Provide the [X, Y] coordinate of the cell's center where the given text is located.  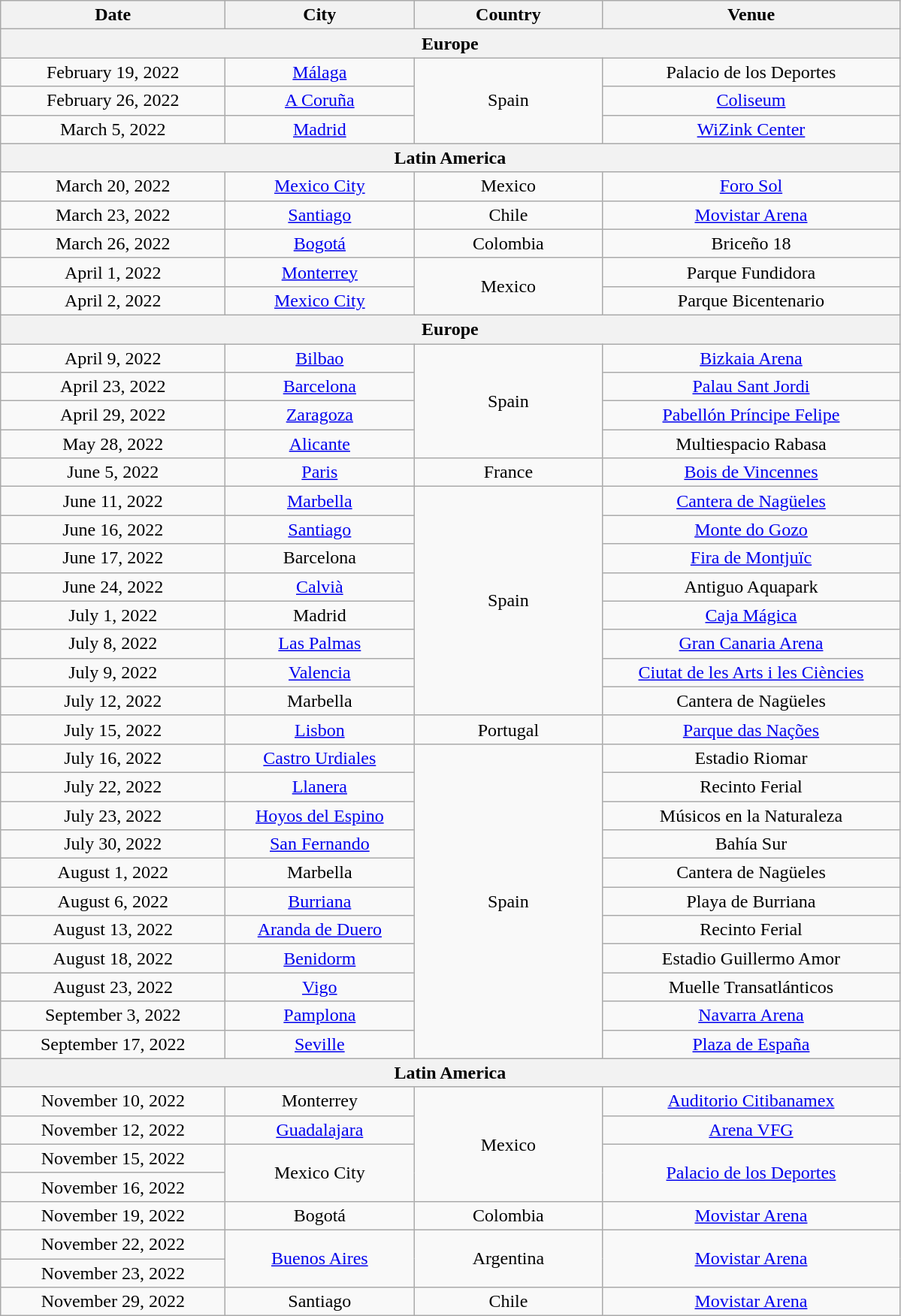
Buenos Aires [320, 1258]
Date [113, 15]
Zaragoza [320, 415]
June 5, 2022 [113, 472]
July 15, 2022 [113, 729]
Bilbao [320, 358]
August 18, 2022 [113, 958]
Aranda de Duero [320, 930]
April 1, 2022 [113, 272]
July 16, 2022 [113, 758]
Ciutat de les Arts i les Ciències [751, 672]
November 22, 2022 [113, 1244]
Alicante [320, 444]
Seville [320, 1044]
Playa de Burriana [751, 901]
March 23, 2022 [113, 215]
May 28, 2022 [113, 444]
Auditorio Citibanamex [751, 1101]
Bahía Sur [751, 844]
July 9, 2022 [113, 672]
Hoyos del Espino [320, 815]
April 29, 2022 [113, 415]
Parque Fundidora [751, 272]
France [508, 472]
Fira de Montjuïc [751, 558]
July 30, 2022 [113, 844]
Paris [320, 472]
November 23, 2022 [113, 1273]
Coliseum [751, 101]
Multiespacio Rabasa [751, 444]
March 5, 2022 [113, 129]
Castro Urdiales [320, 758]
February 26, 2022 [113, 101]
April 2, 2022 [113, 300]
November 15, 2022 [113, 1158]
August 13, 2022 [113, 930]
March 26, 2022 [113, 243]
July 8, 2022 [113, 644]
City [320, 15]
July 1, 2022 [113, 615]
Estadio Riomar [751, 758]
Antiguo Aquapark [751, 587]
August 6, 2022 [113, 901]
Briceño 18 [751, 243]
WiZink Center [751, 129]
April 9, 2022 [113, 358]
Pamplona [320, 1016]
Muelle Transatlánticos [751, 987]
June 11, 2022 [113, 501]
Bois de Vincennes [751, 472]
Las Palmas [320, 644]
Benidorm [320, 958]
Argentina [508, 1258]
Parque das Nações [751, 729]
November 29, 2022 [113, 1302]
Foro Sol [751, 186]
Monte do Gozo [751, 530]
April 23, 2022 [113, 387]
Pabellón Príncipe Felipe [751, 415]
Plaza de España [751, 1044]
Country [508, 15]
Parque Bicentenario [751, 300]
Calvià [320, 587]
Lisbon [320, 729]
Vigo [320, 987]
Málaga [320, 72]
November 16, 2022 [113, 1187]
November 10, 2022 [113, 1101]
Portugal [508, 729]
August 23, 2022 [113, 987]
Arena VFG [751, 1130]
June 24, 2022 [113, 587]
Llanera [320, 786]
July 22, 2022 [113, 786]
Músicos en la Naturaleza [751, 815]
September 3, 2022 [113, 1016]
Bizkaia Arena [751, 358]
September 17, 2022 [113, 1044]
Navarra Arena [751, 1016]
November 12, 2022 [113, 1130]
June 16, 2022 [113, 530]
February 19, 2022 [113, 72]
Guadalajara [320, 1130]
November 19, 2022 [113, 1215]
July 12, 2022 [113, 701]
San Fernando [320, 844]
A Coruña [320, 101]
Gran Canaria Arena [751, 644]
Estadio Guillermo Amor [751, 958]
June 17, 2022 [113, 558]
July 23, 2022 [113, 815]
August 1, 2022 [113, 873]
Burriana [320, 901]
Caja Mágica [751, 615]
Palau Sant Jordi [751, 387]
Valencia [320, 672]
March 20, 2022 [113, 186]
Venue [751, 15]
